For the text-containing cell, return its midpoint in (X, Y) coordinate format. 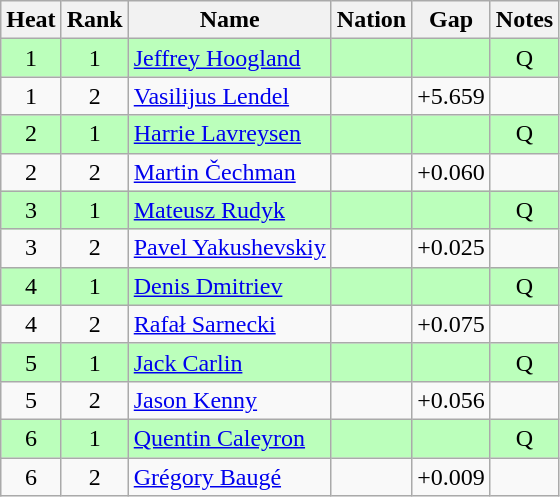
Vasilijus Lendel (230, 96)
+0.060 (452, 172)
Gap (452, 20)
Heat (31, 20)
Rank (94, 20)
+0.025 (452, 248)
Jeffrey Hoogland (230, 58)
Grégory Baugé (230, 477)
Martin Čechman (230, 172)
Denis Dmitriev (230, 286)
Jack Carlin (230, 362)
Quentin Caleyron (230, 438)
Rafał Sarnecki (230, 324)
+0.009 (452, 477)
Harrie Lavreysen (230, 134)
Jason Kenny (230, 400)
Notes (524, 20)
Pavel Yakushevskiy (230, 248)
Mateusz Rudyk (230, 210)
+0.056 (452, 400)
Name (230, 20)
+5.659 (452, 96)
Nation (371, 20)
+0.075 (452, 324)
